Return [x, y] of the center of cell containing provided text 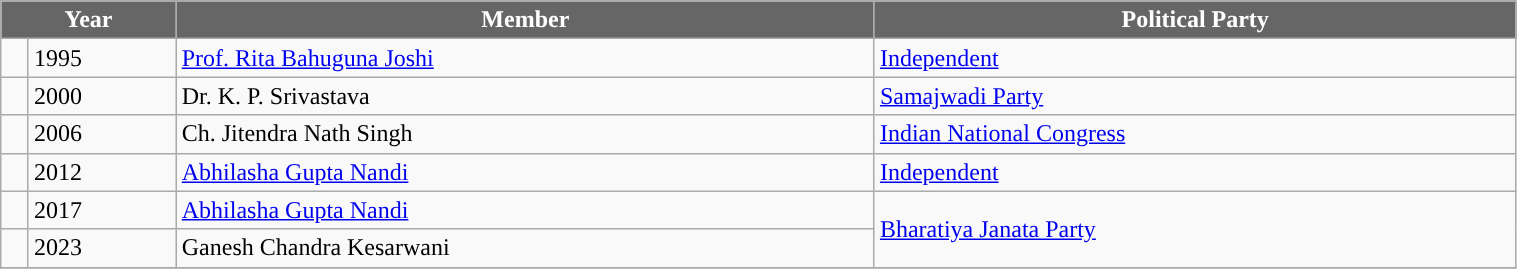
Prof. Rita Bahuguna Joshi [525, 58]
Samajwadi Party [1195, 96]
Year [88, 20]
2017 [102, 210]
2012 [102, 172]
Ganesh Chandra Kesarwani [525, 248]
Member [525, 20]
Indian National Congress [1195, 134]
Dr. K. P. Srivastava [525, 96]
Ch. Jitendra Nath Singh [525, 134]
2023 [102, 248]
1995 [102, 58]
2000 [102, 96]
Political Party [1195, 20]
2006 [102, 134]
Bharatiya Janata Party [1195, 229]
